Extract the [x, y] coordinate from the center of the cell holding the provided text.  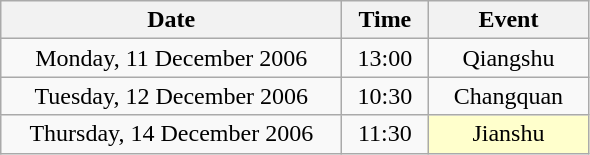
Event [508, 20]
Date [172, 20]
Changquan [508, 96]
Thursday, 14 December 2006 [172, 134]
Jianshu [508, 134]
10:30 [385, 96]
Monday, 11 December 2006 [172, 58]
13:00 [385, 58]
Time [385, 20]
Qiangshu [508, 58]
Tuesday, 12 December 2006 [172, 96]
11:30 [385, 134]
